Pinpoint the cell where the given text exists, returning its (x, y) midpoint coordinate. 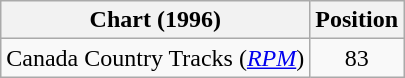
Position (357, 20)
Chart (1996) (156, 20)
Canada Country Tracks (RPM) (156, 58)
83 (357, 58)
